Pinpoint the cell where the given text exists, returning its (x, y) midpoint coordinate. 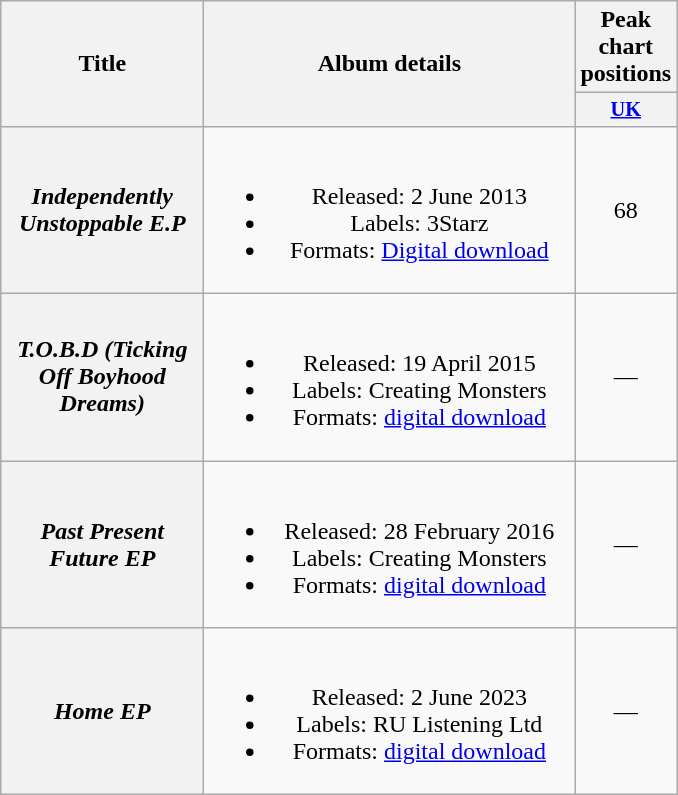
Home EP (102, 712)
68 (626, 210)
Released: 2 June 2023Labels: RU Listening LtdFormats: digital download (390, 712)
T.O.B.D (Ticking Off Boyhood Dreams) (102, 378)
Album details (390, 64)
Released: 19 April 2015Labels: Creating MonstersFormats: digital download (390, 378)
Title (102, 64)
Independently Unstoppable E.P (102, 210)
Peak chart positions (626, 47)
Released: 28 February 2016Labels: Creating MonstersFormats: digital download (390, 544)
UK (626, 110)
Released: 2 June 2013Labels: 3StarzFormats: Digital download (390, 210)
Past Present Future EP (102, 544)
